Extract the [x, y] coordinate from the center of the cell holding the provided text.  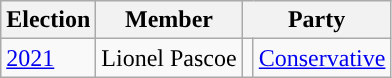
2021 [48, 58]
Conservative [322, 58]
Lionel Pascoe [169, 58]
Party [316, 20]
Election [48, 20]
Member [169, 20]
